For the text-containing cell, return its midpoint in [x, y] coordinate format. 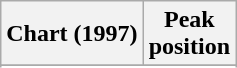
Chart (1997) [72, 34]
Peak position [189, 34]
